Scan for the cell matching the given text and deliver its [x, y] coordinate at center. 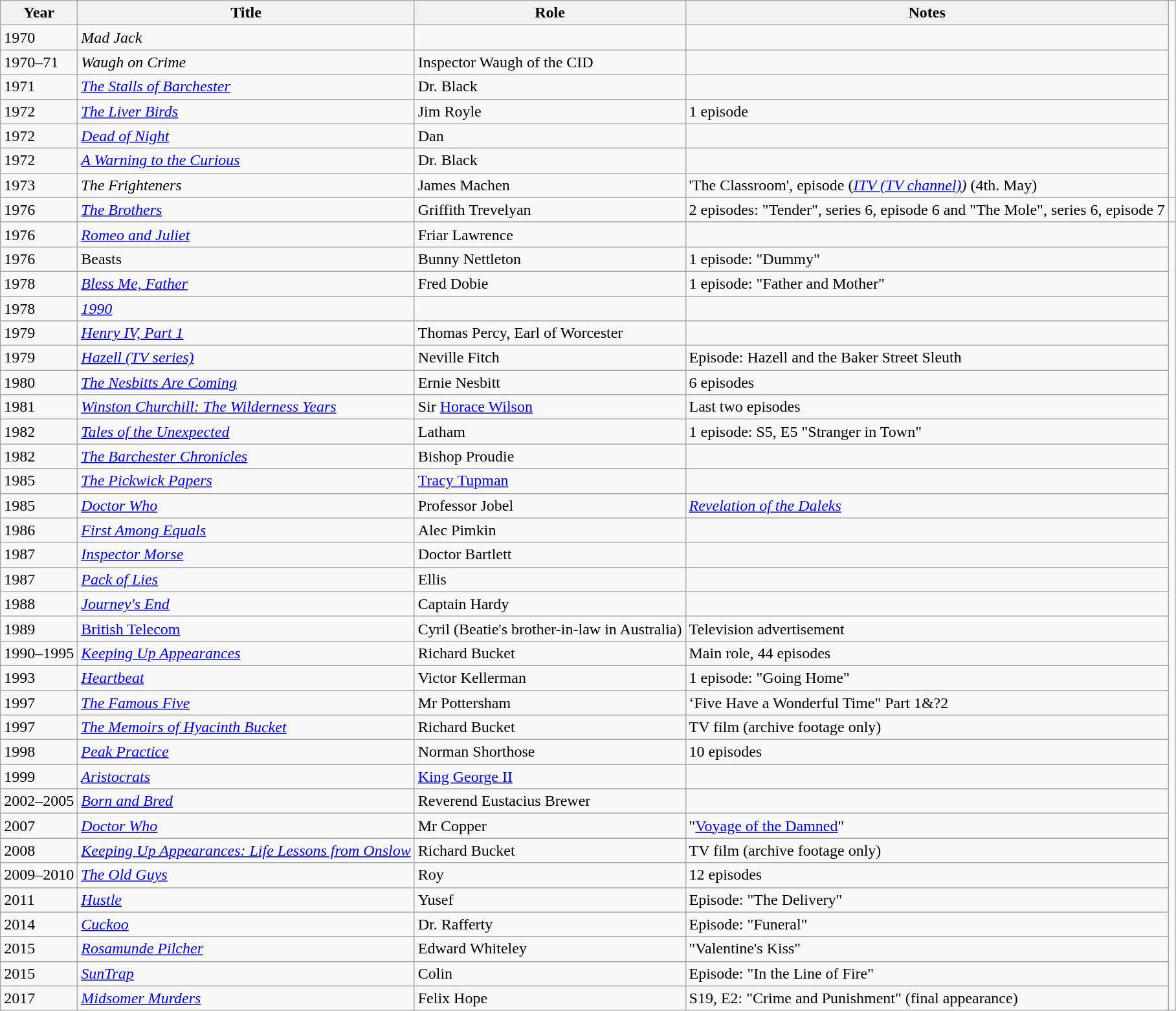
1 episode: "Going Home" [927, 678]
Episode: "The Delivery" [927, 900]
2008 [39, 850]
Captain Hardy [550, 604]
1989 [39, 628]
Hazell (TV series) [246, 358]
2009–2010 [39, 875]
Cuckoo [246, 924]
Henry IV, Part 1 [246, 333]
"Voyage of the Damned" [927, 826]
"Valentine's Kiss" [927, 949]
1993 [39, 678]
6 episodes [927, 383]
Reverend Eustacius Brewer [550, 801]
Norman Shorthose [550, 752]
Thomas Percy, Earl of Worcester [550, 333]
Doctor Bartlett [550, 555]
Keeping Up Appearances [246, 653]
Winston Churchill: The Wilderness Years [246, 407]
A Warning to the Curious [246, 161]
2 episodes: "Tender", series 6, episode 6 and "The Mole", series 6, episode 7 [927, 210]
1970–71 [39, 62]
Victor Kellerman [550, 678]
1973 [39, 185]
Inspector Waugh of the CID [550, 62]
1990–1995 [39, 653]
Episode: "Funeral" [927, 924]
Aristocrats [246, 777]
Friar Lawrence [550, 234]
1981 [39, 407]
Waugh on Crime [246, 62]
Role [550, 13]
Edward Whiteley [550, 949]
Mr Copper [550, 826]
1988 [39, 604]
Title [246, 13]
The Pickwick Papers [246, 481]
Rosamunde Pilcher [246, 949]
Midsomer Murders [246, 998]
Sir Horace Wilson [550, 407]
Episode: Hazell and the Baker Street Sleuth [927, 358]
1 episode: S5, E5 "Stranger in Town" [927, 432]
Television advertisement [927, 628]
Romeo and Juliet [246, 234]
Mad Jack [246, 38]
Dr. Rafferty [550, 924]
The Barchester Chronicles [246, 456]
1999 [39, 777]
Roy [550, 875]
Last two episodes [927, 407]
The Famous Five [246, 702]
Heartbeat [246, 678]
Jim Royle [550, 111]
Professor Jobel [550, 505]
SunTrap [246, 973]
Year [39, 13]
Dead of Night [246, 136]
Bunny Nettleton [550, 259]
1971 [39, 87]
Episode: "In the Line of Fire" [927, 973]
2007 [39, 826]
Hustle [246, 900]
The Liver Birds [246, 111]
Neville Fitch [550, 358]
Revelation of the Daleks [927, 505]
Yusef [550, 900]
Latham [550, 432]
S19, E2: "Crime and Punishment" (final appearance) [927, 998]
Ellis [550, 579]
Ernie Nesbitt [550, 383]
Main role, 44 episodes [927, 653]
King George II [550, 777]
The Brothers [246, 210]
Griffith Trevelyan [550, 210]
Tracy Tupman [550, 481]
Peak Practice [246, 752]
The Stalls of Barchester [246, 87]
1 episode: "Father and Mother" [927, 283]
The Nesbitts Are Coming [246, 383]
Born and Bred [246, 801]
1986 [39, 530]
2017 [39, 998]
2011 [39, 900]
Beasts [246, 259]
2014 [39, 924]
1 episode [927, 111]
2002–2005 [39, 801]
Tales of the Unexpected [246, 432]
First Among Equals [246, 530]
Journey's End [246, 604]
'The Classroom', episode (ITV (TV channel)) (4th. May) [927, 185]
Keeping Up Appearances: Life Lessons from Onslow [246, 850]
10 episodes [927, 752]
Colin [550, 973]
British Telecom [246, 628]
Fred Dobie [550, 283]
12 episodes [927, 875]
1980 [39, 383]
Cyril (Beatie's brother-in-law in Australia) [550, 628]
Notes [927, 13]
Alec Pimkin [550, 530]
The Frighteners [246, 185]
The Memoirs of Hyacinth Bucket [246, 728]
Bishop Proudie [550, 456]
1 episode: "Dummy" [927, 259]
1970 [39, 38]
Dan [550, 136]
Felix Hope [550, 998]
The Old Guys [246, 875]
‘Five Have a Wonderful Time" Part 1&?2 [927, 702]
Bless Me, Father [246, 283]
Pack of Lies [246, 579]
1998 [39, 752]
Mr Pottersham [550, 702]
Inspector Morse [246, 555]
James Machen [550, 185]
1990 [246, 309]
